Return the (X, Y) coordinate for the center point of the cell that contains the specified text.  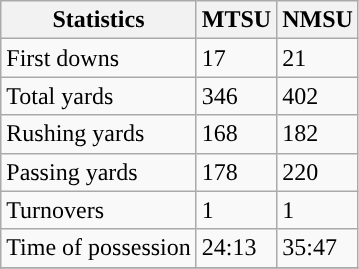
346 (236, 96)
First downs (99, 58)
Statistics (99, 20)
Total yards (99, 96)
17 (236, 58)
35:47 (318, 248)
402 (318, 96)
168 (236, 134)
182 (318, 134)
Passing yards (99, 172)
21 (318, 58)
220 (318, 172)
Time of possession (99, 248)
Turnovers (99, 210)
Rushing yards (99, 134)
24:13 (236, 248)
178 (236, 172)
MTSU (236, 20)
NMSU (318, 20)
